Determine the [x, y] coordinate at the center of the cell enclosing the given text.  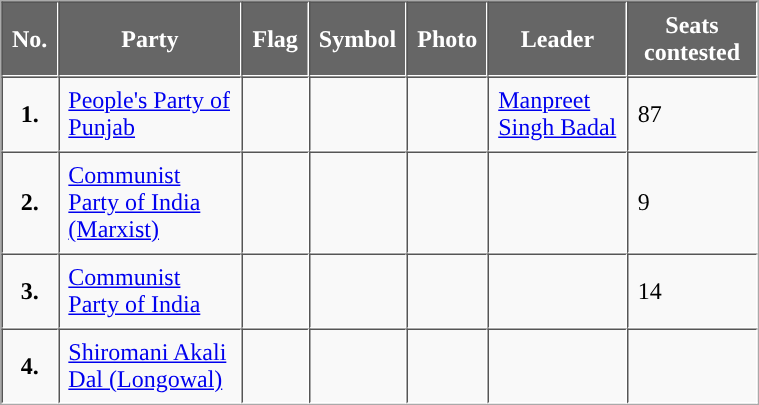
Manpreet Singh Badal [558, 114]
Party [150, 40]
Flag [275, 40]
4. [30, 366]
Shiromani Akali Dal (Longowal) [150, 366]
Leader [558, 40]
87 [692, 114]
2. [30, 203]
Communist Party of India (Marxist) [150, 203]
Seats contested [692, 40]
14 [692, 292]
3. [30, 292]
9 [692, 203]
Symbol [357, 40]
No. [30, 40]
People's Party of Punjab [150, 114]
Communist Party of India [150, 292]
Photo [448, 40]
1. [30, 114]
